Provide the [X, Y] coordinate of the cell's center where the given text is located.  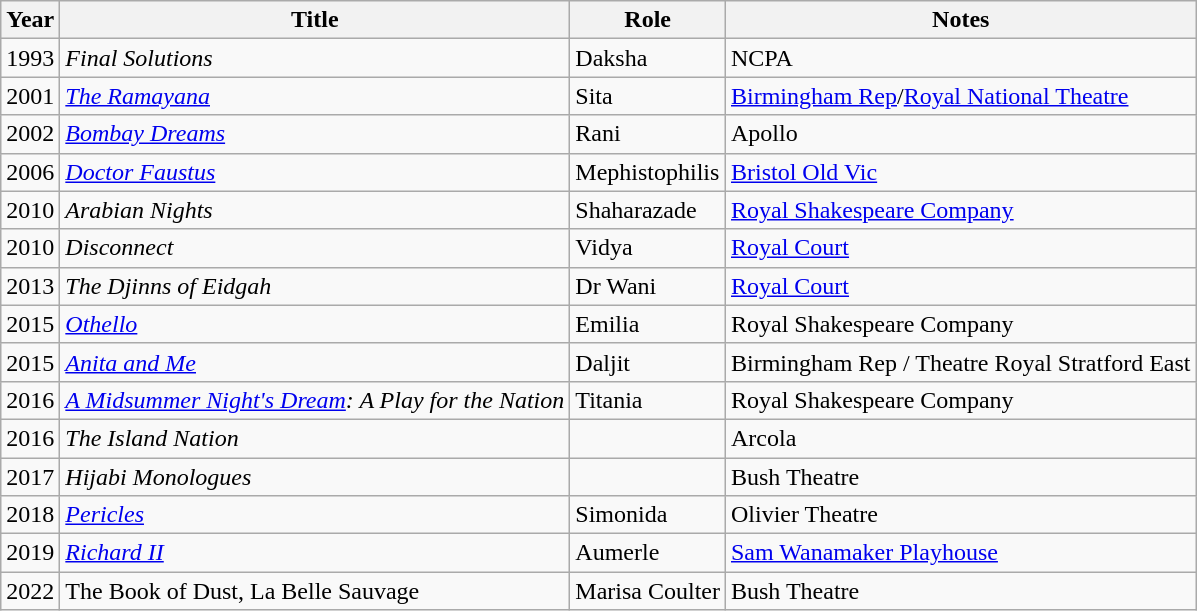
Pericles [315, 515]
Sita [648, 96]
Othello [315, 324]
Rani [648, 134]
Aumerle [648, 553]
Olivier Theatre [960, 515]
Richard II [315, 553]
Mephistophilis [648, 172]
The Ramayana [315, 96]
Disconnect [315, 248]
Bristol Old Vic [960, 172]
Notes [960, 20]
Arcola [960, 438]
The Island Nation [315, 438]
Title [315, 20]
Birmingham Rep / Theatre Royal Stratford East [960, 362]
2002 [30, 134]
Dr Wani [648, 286]
A Midsummer Night's Dream: A Play for the Nation [315, 400]
Doctor Faustus [315, 172]
2013 [30, 286]
2022 [30, 591]
Bombay Dreams [315, 134]
Hijabi Monologues [315, 477]
Simonida [648, 515]
Sam Wanamaker Playhouse [960, 553]
Daksha [648, 58]
Daljit [648, 362]
The Book of Dust, La Belle Sauvage [315, 591]
2006 [30, 172]
Birmingham Rep/Royal National Theatre [960, 96]
NCPA [960, 58]
Anita and Me [315, 362]
Arabian Nights [315, 210]
1993 [30, 58]
Titania [648, 400]
Year [30, 20]
Emilia [648, 324]
Shaharazade [648, 210]
2017 [30, 477]
2019 [30, 553]
2001 [30, 96]
The Djinns of Eidgah [315, 286]
Vidya [648, 248]
Role [648, 20]
2018 [30, 515]
Apollo [960, 134]
Final Solutions [315, 58]
Marisa Coulter [648, 591]
